Return [X, Y] of the center of cell containing provided text 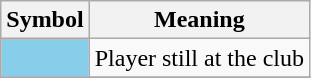
Player still at the club [199, 58]
Symbol [45, 20]
Meaning [199, 20]
